Search for the cell housing the specified text and yield its (x, y) center coordinate. 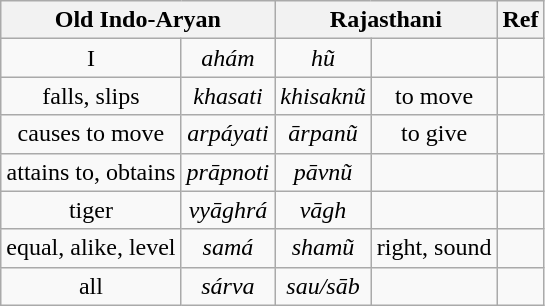
vāgh (323, 210)
sárva (228, 286)
causes to move (91, 134)
shamũ (323, 248)
I (91, 58)
tiger (91, 210)
Rajasthani (386, 20)
khasati (228, 96)
Old Indo-Aryan (138, 20)
prāpnoti (228, 172)
hũ (323, 58)
Ref (520, 20)
ahám (228, 58)
equal, alike, level (91, 248)
arpáyati (228, 134)
attains to, obtains (91, 172)
all (91, 286)
pāvnũ (323, 172)
falls, slips (91, 96)
ārpanũ (323, 134)
samá (228, 248)
to move (434, 96)
to give (434, 134)
sau/sāb (323, 286)
khisaknũ (323, 96)
right, sound (434, 248)
vyāghrá (228, 210)
